Detect which cell encompasses the target text, then output its (X, Y) center coordinate. 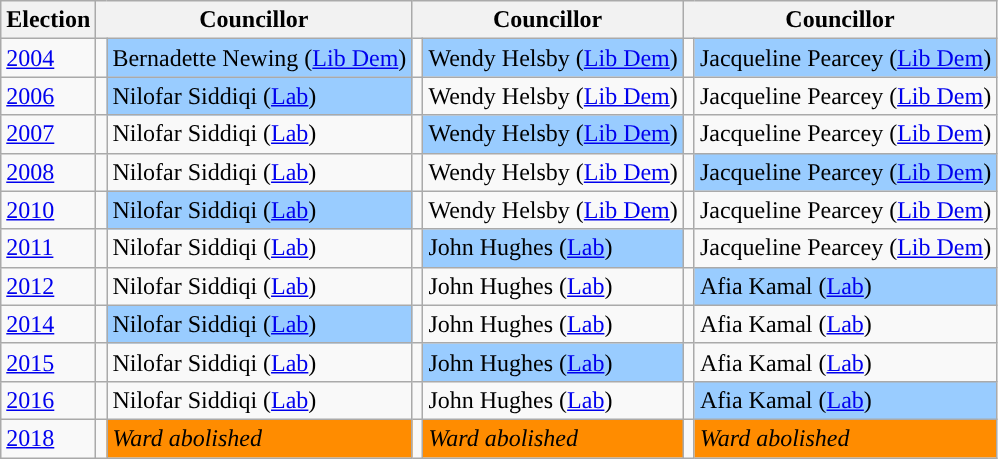
2007 (48, 134)
2015 (48, 362)
2006 (48, 96)
2014 (48, 324)
Bernadette Newing (Lib Dem) (260, 58)
2016 (48, 400)
2011 (48, 248)
2008 (48, 172)
2012 (48, 286)
2004 (48, 58)
2010 (48, 210)
2018 (48, 438)
Election (48, 20)
